Search for the cell housing the specified text and yield its [x, y] center coordinate. 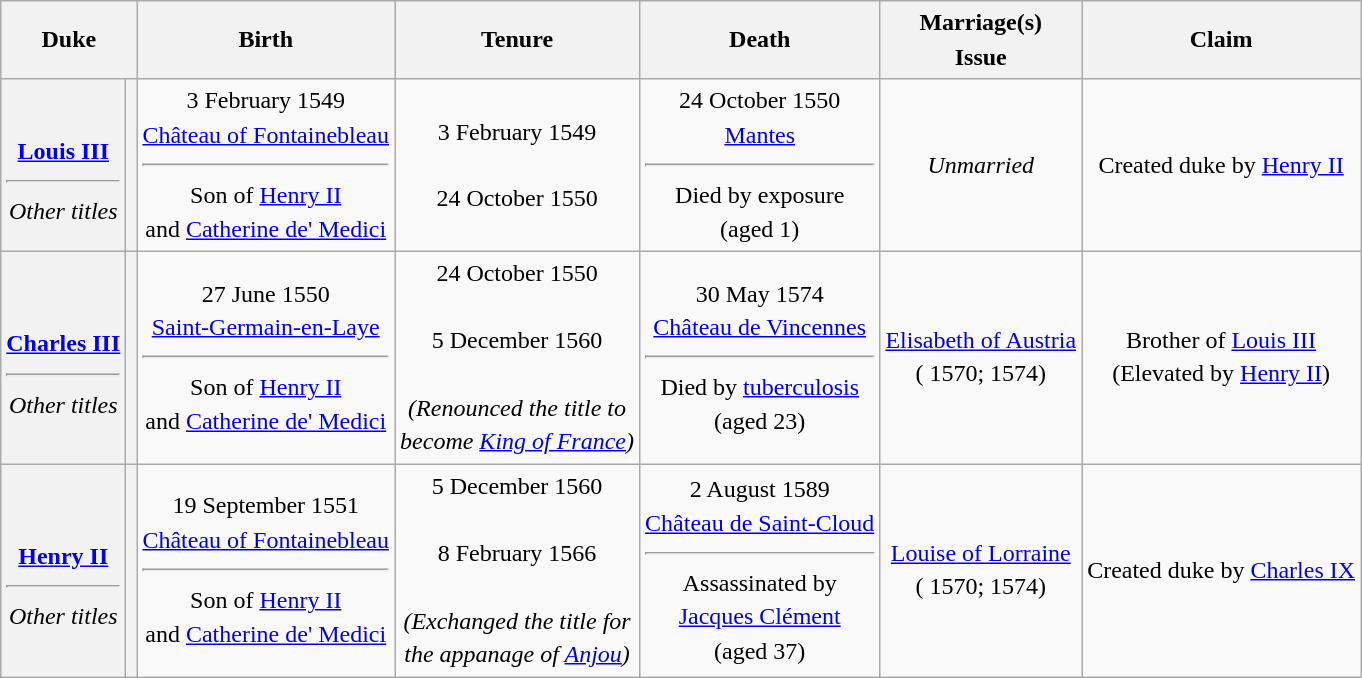
30 May 1574Château de VincennesDied by tuberculosis(aged 23) [760, 358]
Marriage(s)Issue [981, 40]
Duke [69, 40]
Charles IIIOther titles [64, 358]
19 September 1551Château of FontainebleauSon of Henry IIand Catherine de' Medici [266, 570]
Death [760, 40]
Unmarried [981, 165]
5 December 15608 February 1566(Exchanged the title forthe appanage of Anjou) [518, 570]
Elisabeth of Austria( 1570; 1574) [981, 358]
Tenure [518, 40]
Created duke by Charles IX [1222, 570]
2 August 1589Château de Saint-CloudAssassinated byJacques Clément(aged 37) [760, 570]
Claim [1222, 40]
Henry IIOther titles [64, 570]
Birth [266, 40]
27 June 1550Saint-Germain-en-LayeSon of Henry IIand Catherine de' Medici [266, 358]
Brother of Louis III(Elevated by Henry II) [1222, 358]
3 February 1549Château of FontainebleauSon of Henry IIand Catherine de' Medici [266, 165]
Louis IIIOther titles [64, 165]
Created duke by Henry II [1222, 165]
Louise of Lorraine( 1570; 1574) [981, 570]
3 February 154924 October 1550 [518, 165]
24 October 1550MantesDied by exposure(aged 1) [760, 165]
24 October 15505 December 1560(Renounced the title tobecome King of France) [518, 358]
